Search for the cell housing the specified text and yield its (X, Y) center coordinate. 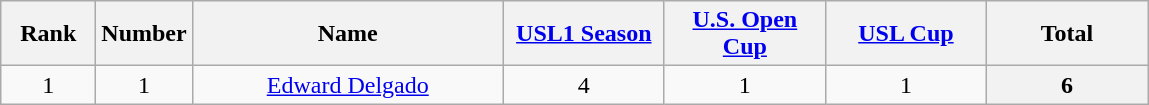
4 (584, 85)
Name (348, 34)
USL Cup (906, 34)
USL1 Season (584, 34)
Number (144, 34)
6 (1066, 85)
Rank (48, 34)
Edward Delgado (348, 85)
Total (1066, 34)
U.S. Open Cup (744, 34)
